Detect which cell encompasses the target text, then output its (x, y) center coordinate. 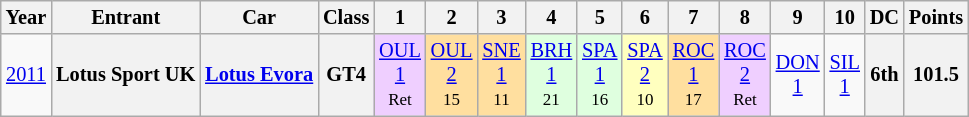
Class (346, 17)
ROC117 (694, 75)
SPA210 (644, 75)
Year (26, 17)
Car (259, 17)
Lotus Sport UK (126, 75)
8 (745, 17)
GT4 (346, 75)
ROC2Ret (745, 75)
DC (884, 17)
10 (845, 17)
SIL1 (845, 75)
101.5 (936, 75)
2 (452, 17)
Entrant (126, 17)
SNE111 (501, 75)
Lotus Evora (259, 75)
SPA116 (600, 75)
9 (798, 17)
6th (884, 75)
2011 (26, 75)
7 (694, 17)
BRH121 (552, 75)
5 (600, 17)
DON1 (798, 75)
6 (644, 17)
1 (400, 17)
OUL1Ret (400, 75)
OUL215 (452, 75)
Points (936, 17)
3 (501, 17)
4 (552, 17)
